Return [X, Y] of the center of cell containing provided text 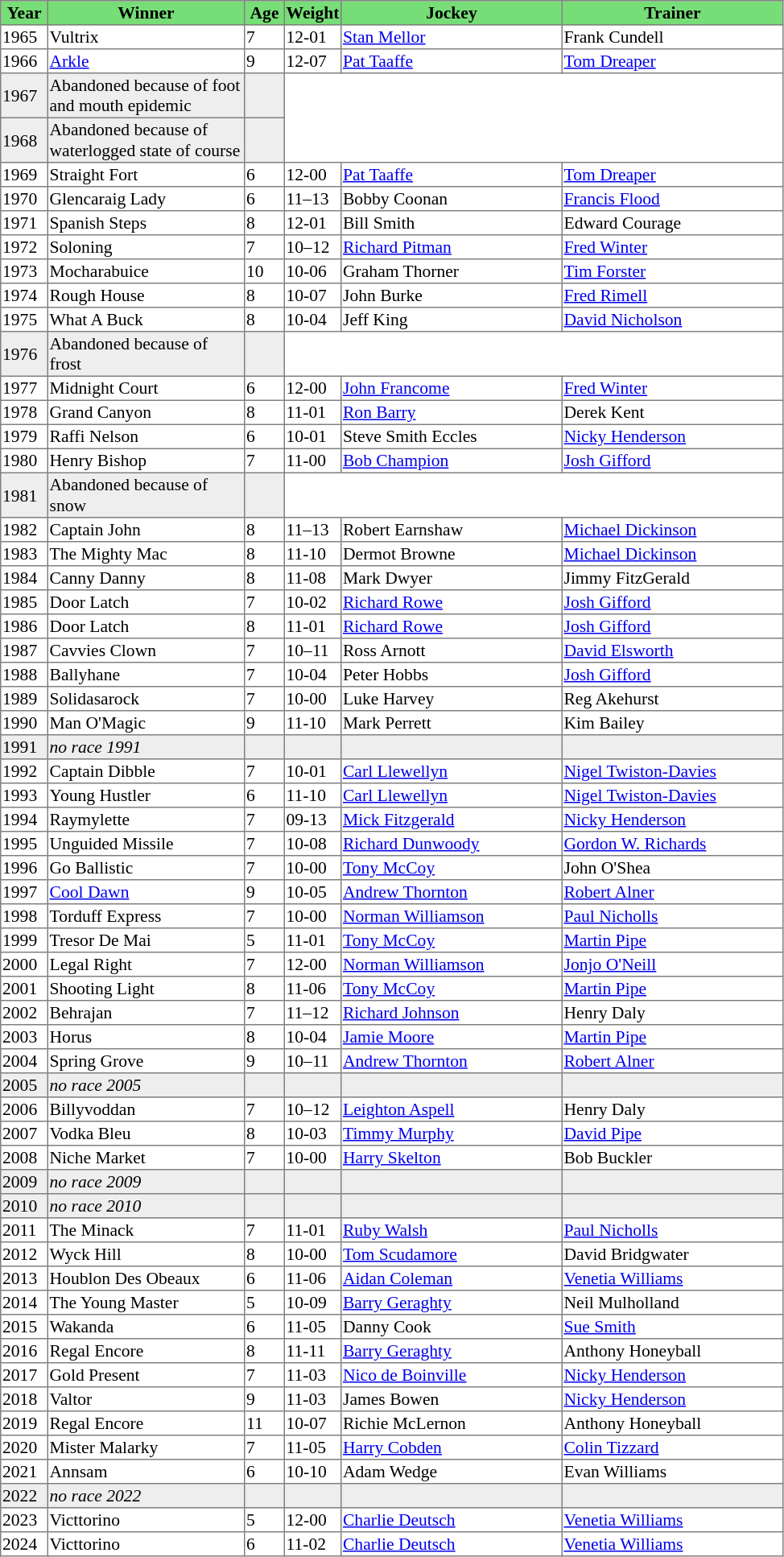
Canny Danny [146, 578]
Frank Cundell [672, 37]
Ron Barry [452, 412]
Graham Thorner [452, 271]
Abandoned because of frost [146, 354]
1973 [24, 271]
Rough House [146, 295]
Dermot Browne [452, 554]
Young Hustler [146, 795]
Wyck Hill [146, 1254]
Bob Champion [452, 460]
1986 [24, 626]
2005 [24, 1085]
David Bridgwater [672, 1254]
1970 [24, 199]
1969 [24, 175]
1990 [24, 723]
Captain John [146, 530]
1966 [24, 61]
Cavvies Clown [146, 650]
Unguided Missile [146, 844]
Winner [146, 13]
Houblon Des Obeaux [146, 1278]
2007 [24, 1134]
1980 [24, 460]
no race 2009 [146, 1182]
Stan Mellor [452, 37]
1999 [24, 940]
Horus [146, 1037]
2022 [24, 1496]
10-03 [312, 1134]
Reg Akehurst [672, 699]
2023 [24, 1520]
Cool Dawn [146, 892]
Raymylette [146, 820]
Francis Flood [672, 199]
no race 1991 [146, 747]
10-10 [312, 1472]
Bob Buckler [672, 1158]
Arkle [146, 61]
2016 [24, 1351]
Mick Fitzgerald [452, 820]
11-11 [312, 1351]
1987 [24, 650]
Jimmy FitzGerald [672, 578]
Colin Tizzard [672, 1448]
Mark Perrett [452, 723]
David Pipe [672, 1134]
Abandoned because of foot and mouth epidemic [146, 96]
2014 [24, 1303]
Danny Cook [452, 1327]
Gold Present [146, 1375]
Derek Kent [672, 412]
2004 [24, 1061]
09-13 [312, 820]
1998 [24, 916]
Torduff Express [146, 916]
no race 2010 [146, 1206]
Year [24, 13]
The Young Master [146, 1303]
11-08 [312, 578]
11 [265, 1423]
1997 [24, 892]
Fred Rimell [672, 295]
2009 [24, 1182]
Ross Arnott [452, 650]
1984 [24, 578]
The Minack [146, 1230]
Spring Grove [146, 1061]
1976 [24, 354]
Mocharabuice [146, 271]
Robert Earnshaw [452, 530]
Weight [312, 13]
Jockey [452, 13]
Ruby Walsh [452, 1230]
Trainer [672, 13]
1994 [24, 820]
Jonjo O'Neill [672, 964]
Luke Harvey [452, 699]
1965 [24, 37]
John Burke [452, 295]
Soloning [146, 247]
1985 [24, 602]
Bill Smith [452, 223]
Harry Skelton [452, 1158]
1977 [24, 388]
Bobby Coonan [452, 199]
Richard Dunwoody [452, 844]
1996 [24, 868]
Kim Bailey [672, 723]
12-07 [312, 61]
What A Buck [146, 320]
Straight Fort [146, 175]
1988 [24, 675]
Steve Smith Eccles [452, 436]
The Mighty Mac [146, 554]
1983 [24, 554]
Abandoned because of waterlogged state of course [146, 140]
2020 [24, 1448]
Richie McLernon [452, 1423]
1975 [24, 320]
1989 [24, 699]
10-08 [312, 844]
1968 [24, 140]
Jamie Moore [452, 1037]
10-05 [312, 892]
Annsam [146, 1472]
Legal Right [146, 964]
2011 [24, 1230]
no race 2005 [146, 1085]
James Bowen [452, 1399]
Glencaraig Lady [146, 199]
Captain Dibble [146, 771]
Vodka Bleu [146, 1134]
Peter Hobbs [452, 675]
Timmy Murphy [452, 1134]
1972 [24, 247]
Richard Johnson [452, 1013]
Leighton Aspell [452, 1109]
10 [265, 271]
Solidasarock [146, 699]
Tom Scudamore [452, 1254]
Evan Williams [672, 1472]
Valtor [146, 1399]
John O'Shea [672, 868]
Abandoned because of snow [146, 495]
Richard Pitman [452, 247]
Go Ballistic [146, 868]
Midnight Court [146, 388]
Henry Bishop [146, 460]
Mark Dwyer [452, 578]
Shooting Light [146, 989]
1982 [24, 530]
1967 [24, 96]
Mister Malarky [146, 1448]
David Nicholson [672, 320]
Spanish Steps [146, 223]
2010 [24, 1206]
2006 [24, 1109]
Man O'Magic [146, 723]
2000 [24, 964]
11-02 [312, 1544]
no race 2022 [146, 1496]
2012 [24, 1254]
Vultrix [146, 37]
2003 [24, 1037]
Edward Courage [672, 223]
John Francome [452, 388]
Tim Forster [672, 271]
1971 [24, 223]
1978 [24, 412]
1979 [24, 436]
2002 [24, 1013]
Ballyhane [146, 675]
1992 [24, 771]
Grand Canyon [146, 412]
David Elsworth [672, 650]
2017 [24, 1375]
Tresor De Mai [146, 940]
2018 [24, 1399]
1993 [24, 795]
2024 [24, 1544]
10-02 [312, 602]
Wakanda [146, 1327]
1995 [24, 844]
Age [265, 13]
10-09 [312, 1303]
Jeff King [452, 320]
Gordon W. Richards [672, 844]
Niche Market [146, 1158]
11-00 [312, 460]
2019 [24, 1423]
1991 [24, 747]
Sue Smith [672, 1327]
1981 [24, 495]
Billyvoddan [146, 1109]
2015 [24, 1327]
2008 [24, 1158]
2013 [24, 1278]
Aidan Coleman [452, 1278]
10-06 [312, 271]
Neil Mulholland [672, 1303]
11–12 [312, 1013]
Raffi Nelson [146, 436]
1974 [24, 295]
Adam Wedge [452, 1472]
Nico de Boinville [452, 1375]
Behrajan [146, 1013]
2021 [24, 1472]
2001 [24, 989]
Harry Cobden [452, 1448]
